Detect which cell encompasses the target text, then output its [X, Y] center coordinate. 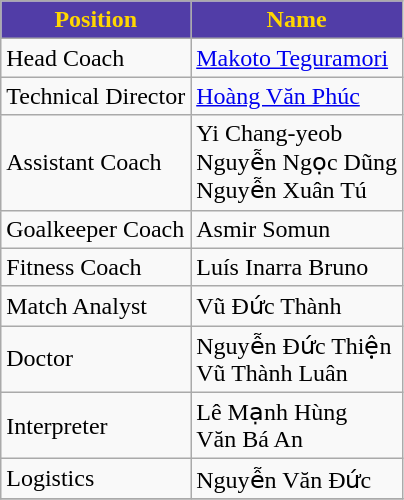
Name [297, 20]
Goalkeeper Coach [96, 229]
Nguyễn Đức Thiện Vũ Thành Luân [297, 360]
Match Analyst [96, 306]
Yi Chang-yeob Nguyễn Ngọc Dũng Nguyễn Xuân Tú [297, 162]
Asmir Somun [297, 229]
Luís Inarra Bruno [297, 267]
Nguyễn Văn Đức [297, 479]
Vũ Đức Thành [297, 306]
Makoto Teguramori [297, 58]
Interpreter [96, 426]
Assistant Coach [96, 162]
Logistics [96, 479]
Hoàng Văn Phúc [297, 96]
Position [96, 20]
Technical Director [96, 96]
Lê Mạnh Hùng Văn Bá An [297, 426]
Doctor [96, 360]
Head Coach [96, 58]
Fitness Coach [96, 267]
